Return [x, y] of the center of cell containing provided text 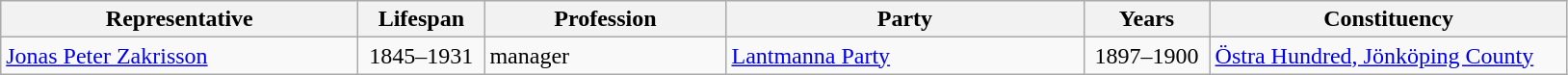
Jonas Peter Zakrisson [179, 56]
Representative [179, 19]
Profession [605, 19]
Constituency [1389, 19]
Lifespan [422, 19]
Party [905, 19]
1897–1900 [1146, 56]
Lantmanna Party [905, 56]
1845–1931 [422, 56]
Years [1146, 19]
manager [605, 56]
Östra Hundred, Jönköping County [1389, 56]
